Output the [x, y] coordinate of the center of the cell containing the given text.  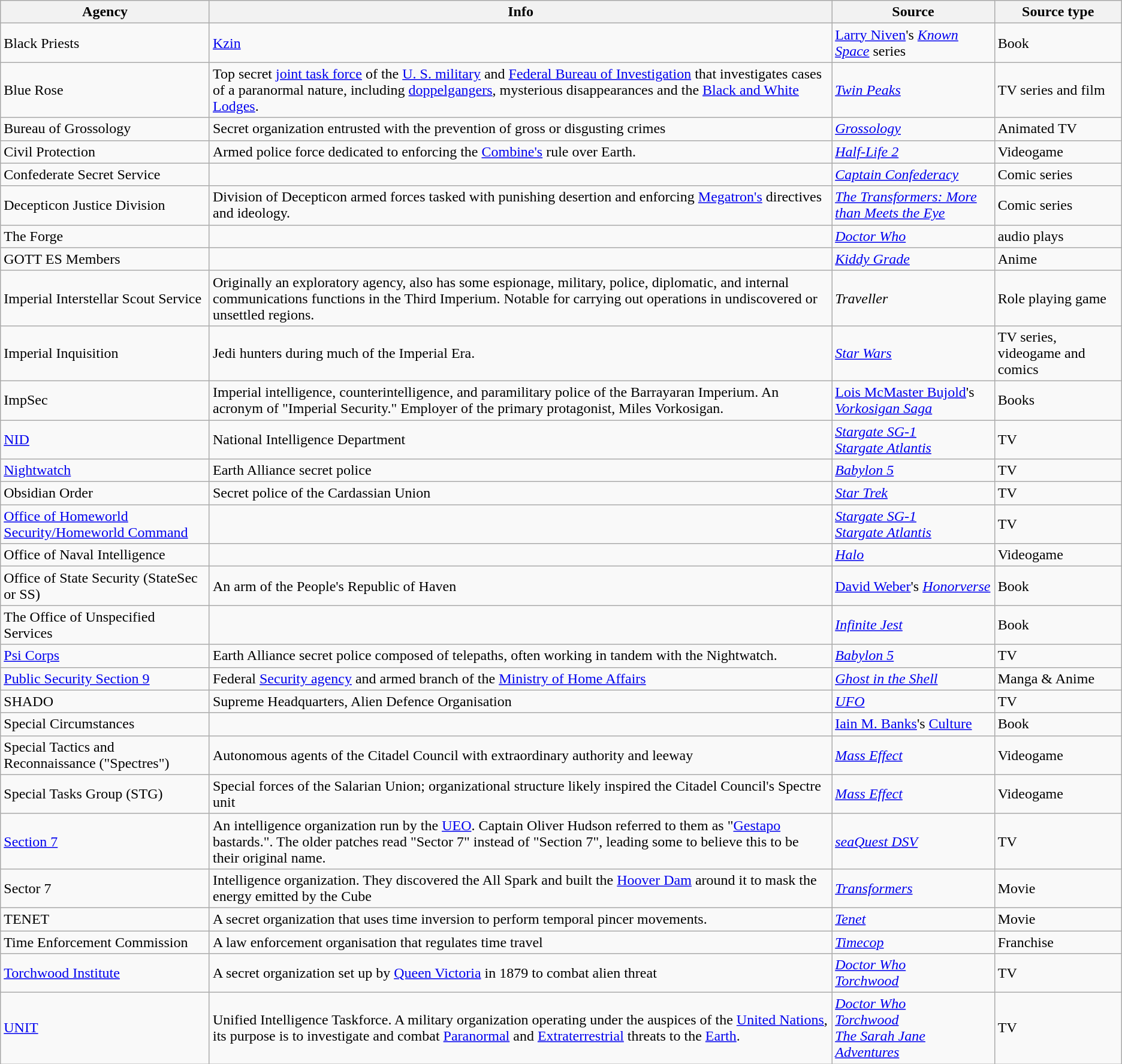
The Transformers: More than Meets the Eye [913, 205]
Transformers [913, 888]
SHADO [105, 701]
Role playing game [1058, 298]
Grossology [913, 129]
audio plays [1058, 236]
UFO [913, 701]
Captain Confederacy [913, 174]
Sector 7 [105, 888]
Doctor Who [913, 236]
TV series and film [1058, 90]
Infinite Jest [913, 625]
Lois McMaster Bujold's Vorkosigan Saga [913, 400]
Ghost in the Shell [913, 679]
Imperial Interstellar Scout Service [105, 298]
ImpSec [105, 400]
Time Enforcement Commission [105, 942]
Bureau of Grossology [105, 129]
Federal Security agency and armed branch of the Ministry of Home Affairs [520, 679]
Office of Homeworld Security/Homeworld Command [105, 524]
Iain M. Banks's Culture [913, 724]
Obsidian Order [105, 493]
Psi Corps [105, 656]
Public Security Section 9 [105, 679]
Armed police force dedicated to enforcing the Combine's rule over Earth. [520, 152]
Special forces of the Salarian Union; organizational structure likely inspired the Citadel Council's Spectre unit [520, 794]
Nightwatch [105, 471]
Civil Protection [105, 152]
Source type [1058, 12]
Supreme Headquarters, Alien Defence Organisation [520, 701]
Doctor Who Torchwood The Sarah Jane Adventures [913, 1029]
Animated TV [1058, 129]
seaQuest DSV [913, 841]
Imperial Inquisition [105, 353]
Doctor Who Torchwood [913, 973]
Torchwood Institute [105, 973]
Decepticon Justice Division [105, 205]
Section 7 [105, 841]
Secret organization entrusted with the prevention of gross or disgusting crimes [520, 129]
Larry Niven's Known Space series [913, 43]
Office of State Security (StateSec or SS) [105, 586]
Special Tactics and Reconnaissance ("Spectres") [105, 755]
A law enforcement organisation that regulates time travel [520, 942]
The Office of Unspecified Services [105, 625]
TENET [105, 919]
Timecop [913, 942]
A secret organization that uses time inversion to perform temporal pincer movements. [520, 919]
Twin Peaks [913, 90]
Division of Decepticon armed forces tasked with punishing desertion and enforcing Megatron's directives and ideology. [520, 205]
Office of Naval Intelligence [105, 555]
Earth Alliance secret police [520, 471]
An arm of the People's Republic of Haven [520, 586]
Traveller [913, 298]
Earth Alliance secret police composed of telepaths, often working in tandem with the Nightwatch. [520, 656]
Books [1058, 400]
Tenet [913, 919]
Halo [913, 555]
Star Trek [913, 493]
Franchise [1058, 942]
Autonomous agents of the Citadel Council with extraordinary authority and leeway [520, 755]
A secret organization set up by Queen Victoria in 1879 to combat alien threat [520, 973]
Star Wars [913, 353]
Special Circumstances [105, 724]
NID [105, 439]
Confederate Secret Service [105, 174]
Kiddy Grade [913, 259]
Source [913, 12]
GOTT ES Members [105, 259]
The Forge [105, 236]
TV series, videogame and comics [1058, 353]
Secret police of the Cardassian Union [520, 493]
Kzin [520, 43]
Agency [105, 12]
Black Priests [105, 43]
Half-Life 2 [913, 152]
National Intelligence Department [520, 439]
Jedi hunters during much of the Imperial Era. [520, 353]
David Weber's Honorverse [913, 586]
Blue Rose [105, 90]
Info [520, 12]
UNIT [105, 1029]
Special Tasks Group (STG) [105, 794]
Manga & Anime [1058, 679]
Intelligence organization. They discovered the All Spark and built the Hoover Dam around it to mask the energy emitted by the Cube [520, 888]
Anime [1058, 259]
